Identify which cell holds the provided text, then report its (X, Y) central coordinate. 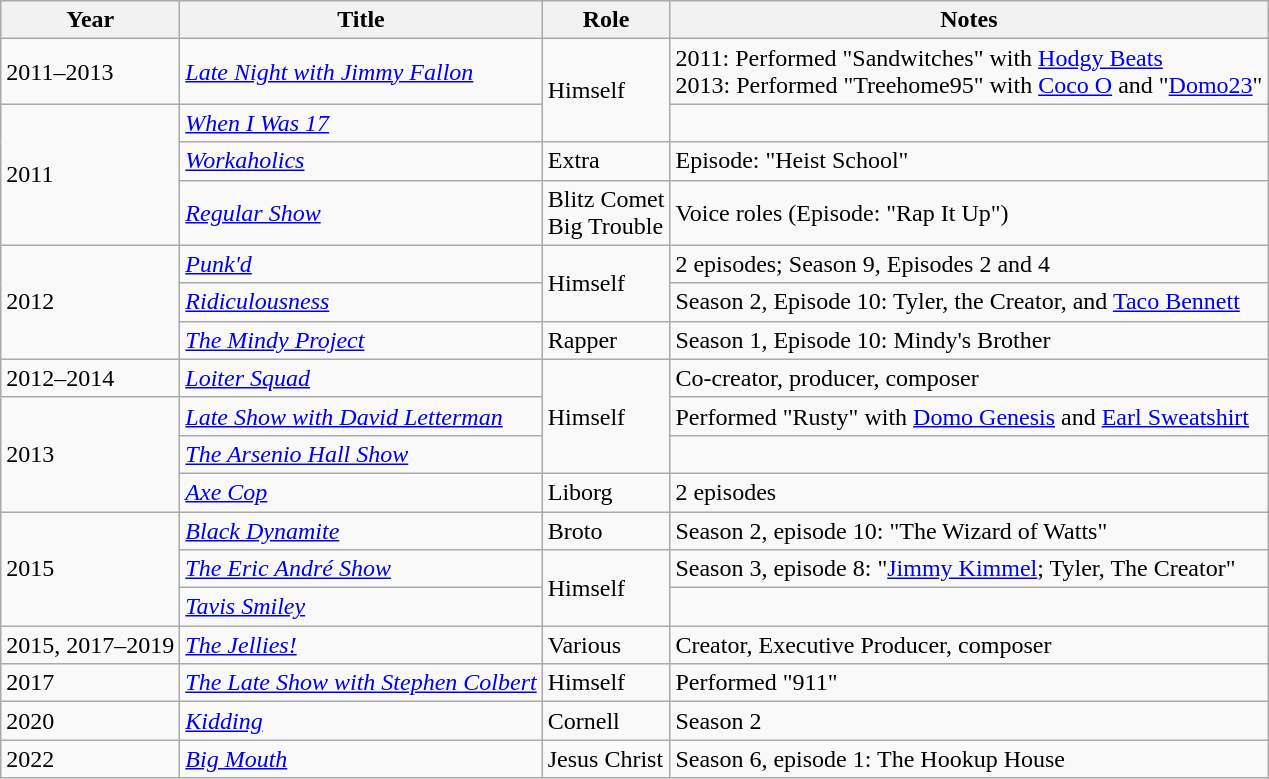
2 episodes (969, 492)
Ridiculousness (361, 302)
Season 2, episode 10: "The Wizard of Watts" (969, 531)
Late Show with David Letterman (361, 416)
2012–2014 (90, 378)
When I Was 17 (361, 123)
Title (361, 20)
2015 (90, 569)
Creator, Executive Producer, composer (969, 645)
Cornell (606, 721)
Rapper (606, 340)
2017 (90, 683)
2020 (90, 721)
Role (606, 20)
Tavis Smiley (361, 607)
Various (606, 645)
2011–2013 (90, 72)
2015, 2017–2019 (90, 645)
2011: Performed "Sandwitches" with Hodgy Beats2013: Performed "Treehome95" with Coco O and "Domo23" (969, 72)
Season 3, episode 8: "Jimmy Kimmel; Tyler, The Creator" (969, 569)
Performed "911" (969, 683)
Punk'd (361, 264)
Blitz CometBig Trouble (606, 212)
Episode: "Heist School" (969, 161)
Black Dynamite (361, 531)
Season 1, Episode 10: Mindy's Brother (969, 340)
The Arsenio Hall Show (361, 454)
The Eric André Show (361, 569)
Axe Cop (361, 492)
Workaholics (361, 161)
2 episodes; Season 9, Episodes 2 and 4 (969, 264)
The Mindy Project (361, 340)
Liborg (606, 492)
Season 2, Episode 10: Tyler, the Creator, and Taco Bennett (969, 302)
Jesus Christ (606, 759)
2013 (90, 454)
Big Mouth (361, 759)
2022 (90, 759)
2012 (90, 302)
Season 2 (969, 721)
Season 6, episode 1: The Hookup House (969, 759)
Regular Show (361, 212)
Year (90, 20)
2011 (90, 174)
Notes (969, 20)
Voice roles (Episode: "Rap It Up") (969, 212)
Co-creator, producer, composer (969, 378)
Performed "Rusty" with Domo Genesis and Earl Sweatshirt (969, 416)
Broto (606, 531)
Kidding (361, 721)
The Late Show with Stephen Colbert (361, 683)
Loiter Squad (361, 378)
Extra (606, 161)
The Jellies! (361, 645)
Late Night with Jimmy Fallon (361, 72)
